Return the [x, y] coordinate for the center point of the cell that contains the specified text.  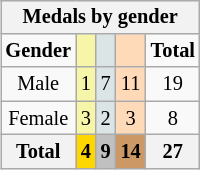
19 [173, 84]
9 [106, 152]
14 [131, 152]
Gender [38, 51]
1 [86, 84]
Medals by gender [100, 17]
27 [173, 152]
8 [173, 118]
2 [106, 118]
Male [38, 84]
7 [106, 84]
11 [131, 84]
Female [38, 118]
4 [86, 152]
